For the text-containing cell, return its midpoint in [x, y] coordinate format. 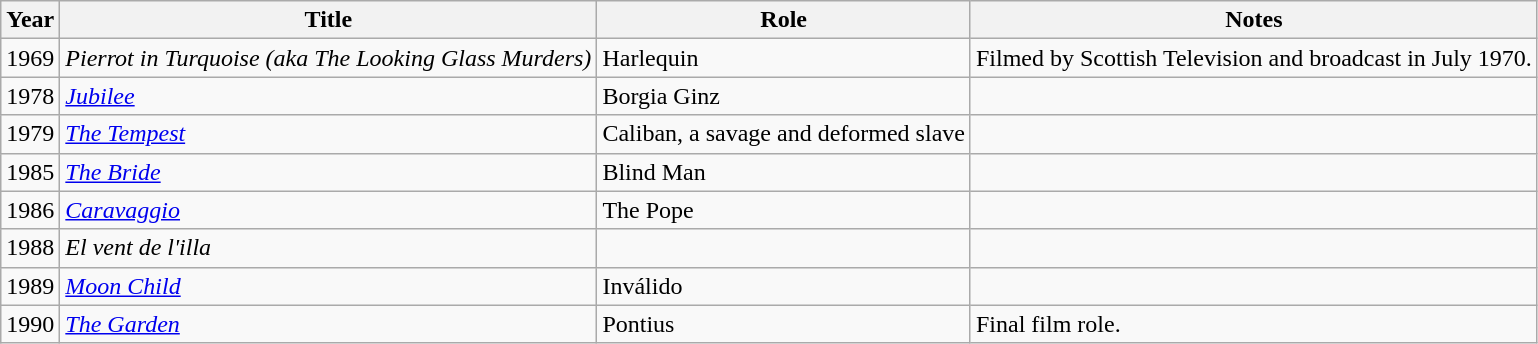
The Pope [784, 210]
Final film role. [1254, 324]
Role [784, 20]
The Garden [328, 324]
Year [30, 20]
Inválido [784, 286]
Blind Man [784, 172]
Harlequin [784, 58]
1985 [30, 172]
El vent de l'illa [328, 248]
1979 [30, 134]
1969 [30, 58]
Caravaggio [328, 210]
Notes [1254, 20]
The Bride [328, 172]
1986 [30, 210]
1978 [30, 96]
Caliban, a savage and deformed slave [784, 134]
The Tempest [328, 134]
Moon Child [328, 286]
Pontius [784, 324]
Filmed by Scottish Television and broadcast in July 1970. [1254, 58]
Pierrot in Turquoise (aka The Looking Glass Murders) [328, 58]
1989 [30, 286]
Title [328, 20]
1990 [30, 324]
Jubilee [328, 96]
1988 [30, 248]
Borgia Ginz [784, 96]
